Provide the (x, y) coordinate of the cell's center where the given text is located.  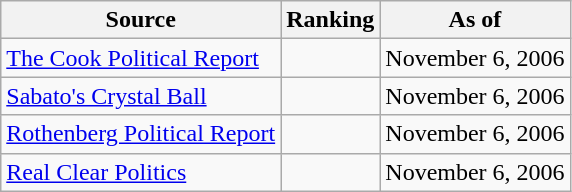
Real Clear Politics (141, 172)
The Cook Political Report (141, 58)
Source (141, 20)
Ranking (330, 20)
Sabato's Crystal Ball (141, 96)
Rothenberg Political Report (141, 134)
As of (475, 20)
